Identify which cell holds the provided text, then report its (X, Y) central coordinate. 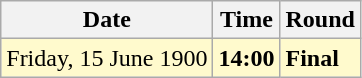
Round (320, 20)
Date (107, 20)
Final (320, 58)
Friday, 15 June 1900 (107, 58)
Time (246, 20)
14:00 (246, 58)
